Identify which cell holds the provided text, then report its (X, Y) central coordinate. 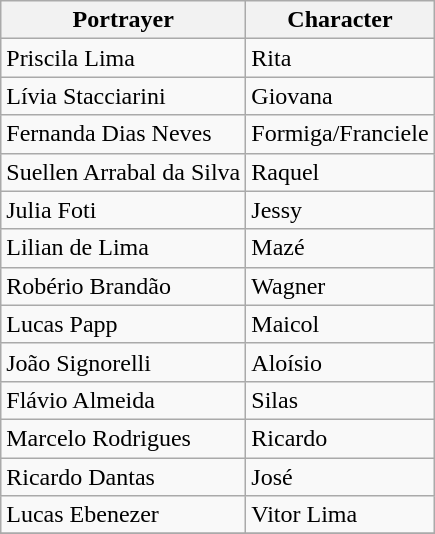
Jessy (340, 210)
Formiga/Franciele (340, 134)
Lucas Ebenezer (124, 515)
Priscila Lima (124, 58)
Aloísio (340, 362)
Rita (340, 58)
Maicol (340, 324)
Mazé (340, 248)
Robério Brandão (124, 286)
Lívia Stacciarini (124, 96)
Raquel (340, 172)
Suellen Arrabal da Silva (124, 172)
Giovana (340, 96)
Julia Foti (124, 210)
Wagner (340, 286)
Ricardo Dantas (124, 477)
Character (340, 20)
Silas (340, 400)
Flávio Almeida (124, 400)
Portrayer (124, 20)
Lucas Papp (124, 324)
Lilian de Lima (124, 248)
Vitor Lima (340, 515)
Fernanda Dias Neves (124, 134)
Marcelo Rodrigues (124, 438)
Ricardo (340, 438)
João Signorelli (124, 362)
José (340, 477)
